For the text-containing cell, return its midpoint in [x, y] coordinate format. 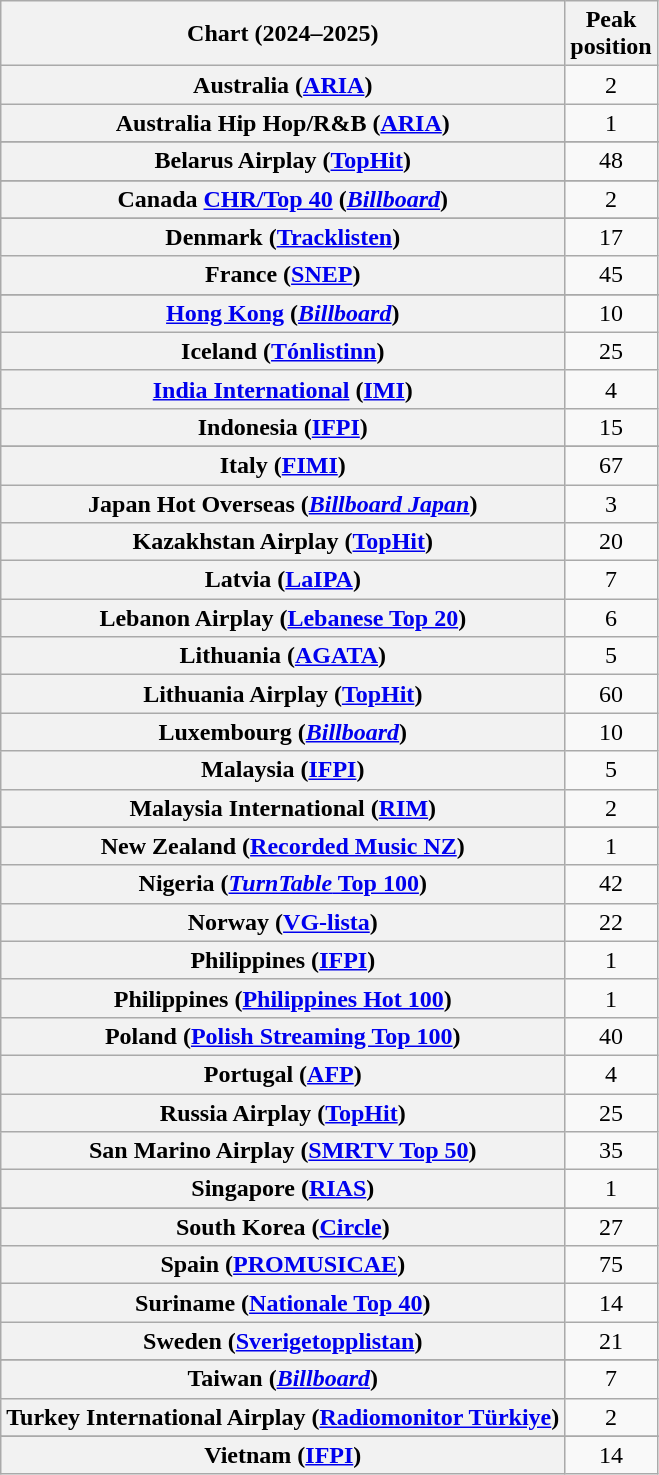
Nigeria (TurnTable Top 100) [283, 884]
42 [611, 884]
60 [611, 694]
Chart (2024–2025) [283, 34]
Vietnam (IFPI) [283, 1455]
India International (IMI) [283, 389]
Turkey International Airplay (Radiomonitor Türkiye) [283, 1417]
Iceland (Tónlistinn) [283, 351]
Portugal (AFP) [283, 1074]
21 [611, 1341]
22 [611, 922]
Taiwan (Billboard) [283, 1379]
15 [611, 427]
40 [611, 1036]
48 [611, 161]
27 [611, 1227]
Australia Hip Hop/R&B (ARIA) [283, 123]
Australia (ARIA) [283, 85]
Philippines (IFPI) [283, 960]
Singapore (RIAS) [283, 1189]
Russia Airplay (TopHit) [283, 1113]
Canada CHR/Top 40 (Billboard) [283, 199]
3 [611, 503]
Suriname (Nationale Top 40) [283, 1303]
35 [611, 1151]
Malaysia International (RIM) [283, 808]
Lithuania (AGATA) [283, 656]
Belarus Airplay (TopHit) [283, 161]
South Korea (Circle) [283, 1227]
Poland (Polish Streaming Top 100) [283, 1036]
France (SNEP) [283, 275]
Lithuania Airplay (TopHit) [283, 694]
Peakposition [611, 34]
San Marino Airplay (SMRTV Top 50) [283, 1151]
Spain (PROMUSICAE) [283, 1265]
Malaysia (IFPI) [283, 770]
Lebanon Airplay (Lebanese Top 20) [283, 618]
67 [611, 465]
45 [611, 275]
Indonesia (IFPI) [283, 427]
Italy (FIMI) [283, 465]
17 [611, 237]
Latvia (LaIPA) [283, 580]
New Zealand (Recorded Music NZ) [283, 846]
Kazakhstan Airplay (TopHit) [283, 542]
Denmark (Tracklisten) [283, 237]
20 [611, 542]
Japan Hot Overseas (Billboard Japan) [283, 503]
Sweden (Sverigetopplistan) [283, 1341]
75 [611, 1265]
6 [611, 618]
Philippines (Philippines Hot 100) [283, 998]
Luxembourg (Billboard) [283, 732]
Norway (VG-lista) [283, 922]
Hong Kong (Billboard) [283, 313]
